Pinpoint the cell where the given text exists, returning its (x, y) midpoint coordinate. 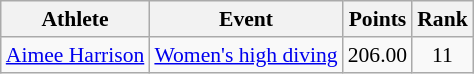
Women's high diving (246, 55)
206.00 (378, 55)
Aimee Harrison (76, 55)
Rank (442, 19)
Points (378, 19)
11 (442, 55)
Athlete (76, 19)
Event (246, 19)
